Return (X, Y) of the center of cell containing provided text 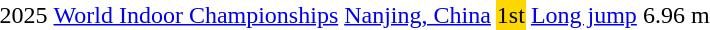
Long jump (584, 15)
1st (510, 15)
World Indoor Championships (196, 15)
Nanjing, China (418, 15)
